Detect which cell encompasses the target text, then output its [x, y] center coordinate. 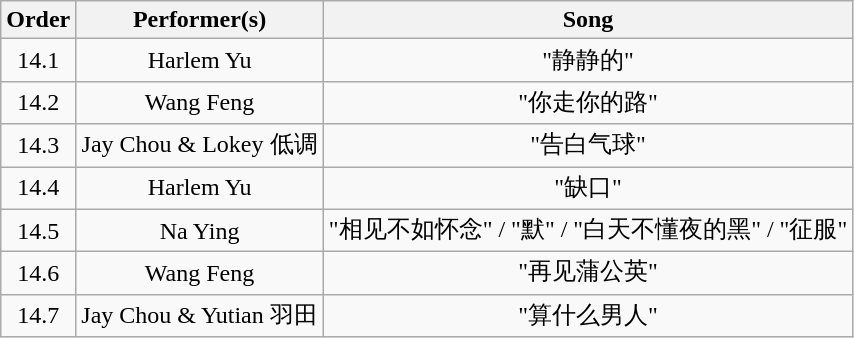
Performer(s) [200, 20]
Na Ying [200, 230]
"静静的" [588, 60]
Order [38, 20]
14.3 [38, 146]
Song [588, 20]
"再见蒲公英" [588, 274]
14.4 [38, 188]
14.6 [38, 274]
14.7 [38, 316]
Jay Chou & Yutian 羽田 [200, 316]
14.1 [38, 60]
"缺口" [588, 188]
14.5 [38, 230]
"告白气球" [588, 146]
Jay Chou & Lokey 低调 [200, 146]
"你走你的路" [588, 102]
14.2 [38, 102]
"算什么男人" [588, 316]
"相见不如怀念" / "默" / "白天不懂夜的黑" / "征服" [588, 230]
